Determine the [X, Y] coordinate at the center of the cell enclosing the given text.  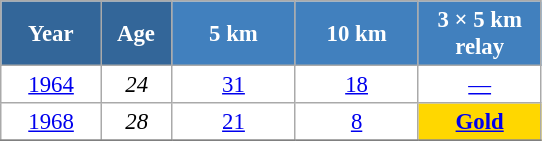
21 [234, 122]
— [480, 85]
3 × 5 km relay [480, 34]
Year [52, 34]
28 [136, 122]
18 [356, 85]
5 km [234, 34]
1968 [52, 122]
31 [234, 85]
1964 [52, 85]
24 [136, 85]
10 km [356, 34]
Age [136, 34]
Gold [480, 122]
8 [356, 122]
